Capture the cell that displays the provided text and extract its (x, y) central coordinate. 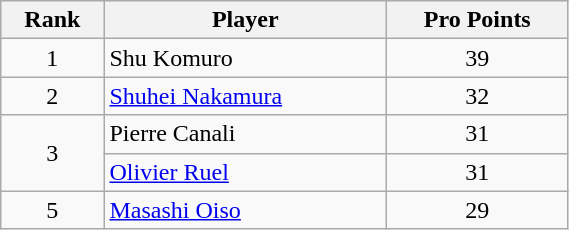
32 (478, 96)
Olivier Ruel (246, 172)
5 (52, 210)
1 (52, 58)
Pro Points (478, 20)
Pierre Canali (246, 134)
Rank (52, 20)
Masashi Oiso (246, 210)
29 (478, 210)
39 (478, 58)
Shuhei Nakamura (246, 96)
3 (52, 153)
2 (52, 96)
Player (246, 20)
Shu Komuro (246, 58)
